Find where the given text appears and provide that cell's center as (X, Y) coordinate. 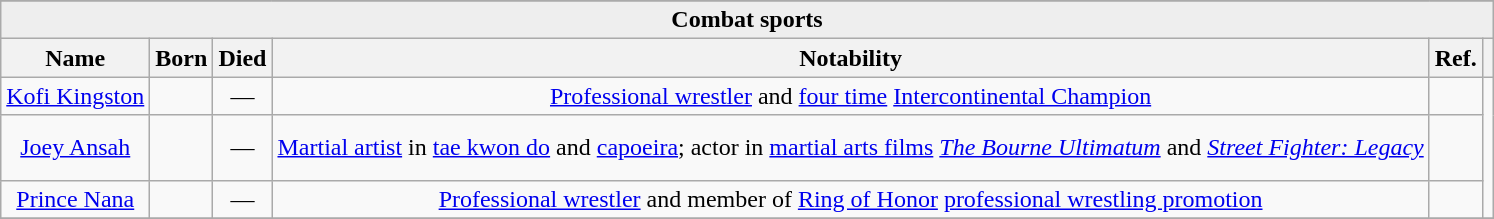
Professional wrestler and four time Intercontinental Champion (850, 96)
Martial artist in tae kwon do and capoeira; actor in martial arts films The Bourne Ultimatum and Street Fighter: Legacy (850, 148)
Notability (850, 58)
Kofi Kingston (76, 96)
Ref. (1456, 58)
Name (76, 58)
Born (182, 58)
Professional wrestler and member of Ring of Honor professional wrestling promotion (850, 199)
Prince Nana (76, 199)
Died (242, 58)
Combat sports (748, 20)
Joey Ansah (76, 148)
